Locate the cell with the specified text and output its (X, Y) center coordinate. 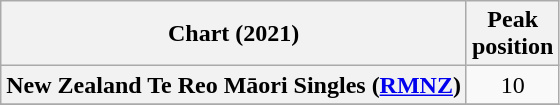
Chart (2021) (234, 34)
10 (512, 85)
Peakposition (512, 34)
New Zealand Te Reo Māori Singles (RMNZ) (234, 85)
